Capture the cell that displays the provided text and extract its (x, y) central coordinate. 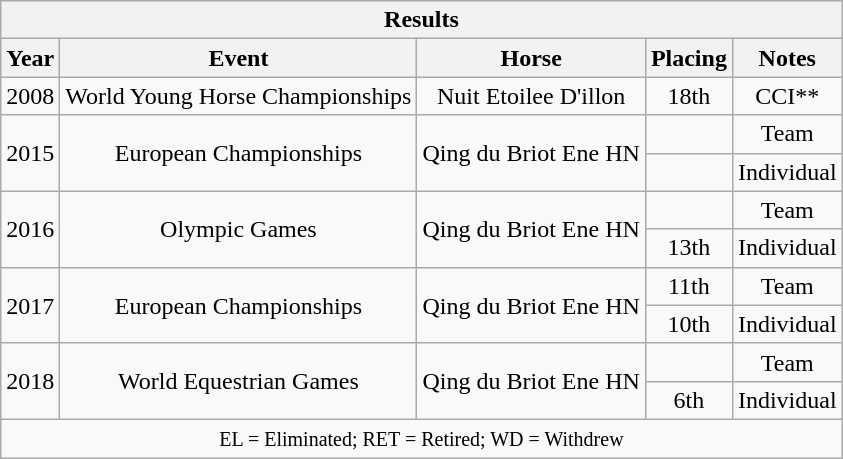
EL = Eliminated; RET = Retired; WD = Withdrew (422, 438)
2008 (30, 96)
Notes (787, 58)
Event (238, 58)
World Equestrian Games (238, 381)
Results (422, 20)
Year (30, 58)
11th (688, 286)
2018 (30, 381)
Horse (531, 58)
World Young Horse Championships (238, 96)
CCI** (787, 96)
2017 (30, 305)
13th (688, 248)
2015 (30, 153)
Nuit Etoilee D'illon (531, 96)
Olympic Games (238, 229)
Placing (688, 58)
18th (688, 96)
2016 (30, 229)
10th (688, 324)
6th (688, 400)
